Output the [x, y] coordinate of the center of the cell containing the given text.  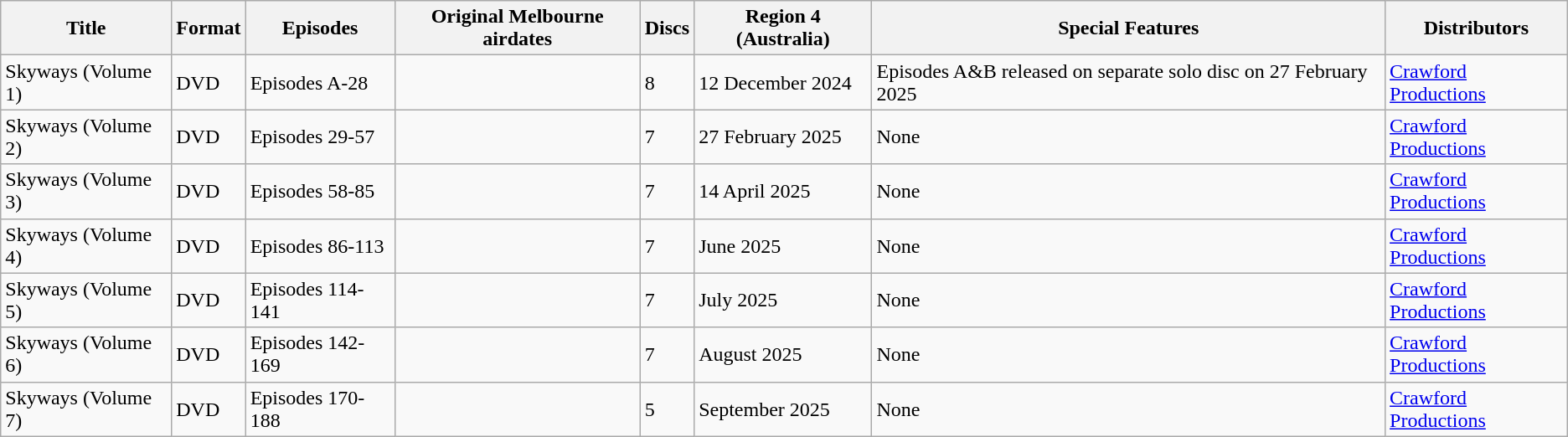
Episodes 29-57 [320, 137]
Format [209, 28]
Episodes 58-85 [320, 191]
July 2025 [783, 300]
Skyways (Volume 7) [86, 409]
5 [667, 409]
Skyways (Volume 4) [86, 246]
8 [667, 82]
September 2025 [783, 409]
Discs [667, 28]
Skyways (Volume 6) [86, 355]
14 April 2025 [783, 191]
Special Features [1129, 28]
June 2025 [783, 246]
Distributors [1477, 28]
August 2025 [783, 355]
Episodes A&B released on separate solo disc on 27 February 2025 [1129, 82]
Episodes 114-141 [320, 300]
Skyways (Volume 2) [86, 137]
Episodes 170-188 [320, 409]
Episodes A-28 [320, 82]
Episodes 86-113 [320, 246]
Episodes [320, 28]
Region 4 (Australia) [783, 28]
Episodes 142-169 [320, 355]
Skyways (Volume 3) [86, 191]
Original Melbourne airdates [518, 28]
Skyways (Volume 1) [86, 82]
27 February 2025 [783, 137]
12 December 2024 [783, 82]
Title [86, 28]
Skyways (Volume 5) [86, 300]
